Identify which cell holds the provided text, then report its (x, y) central coordinate. 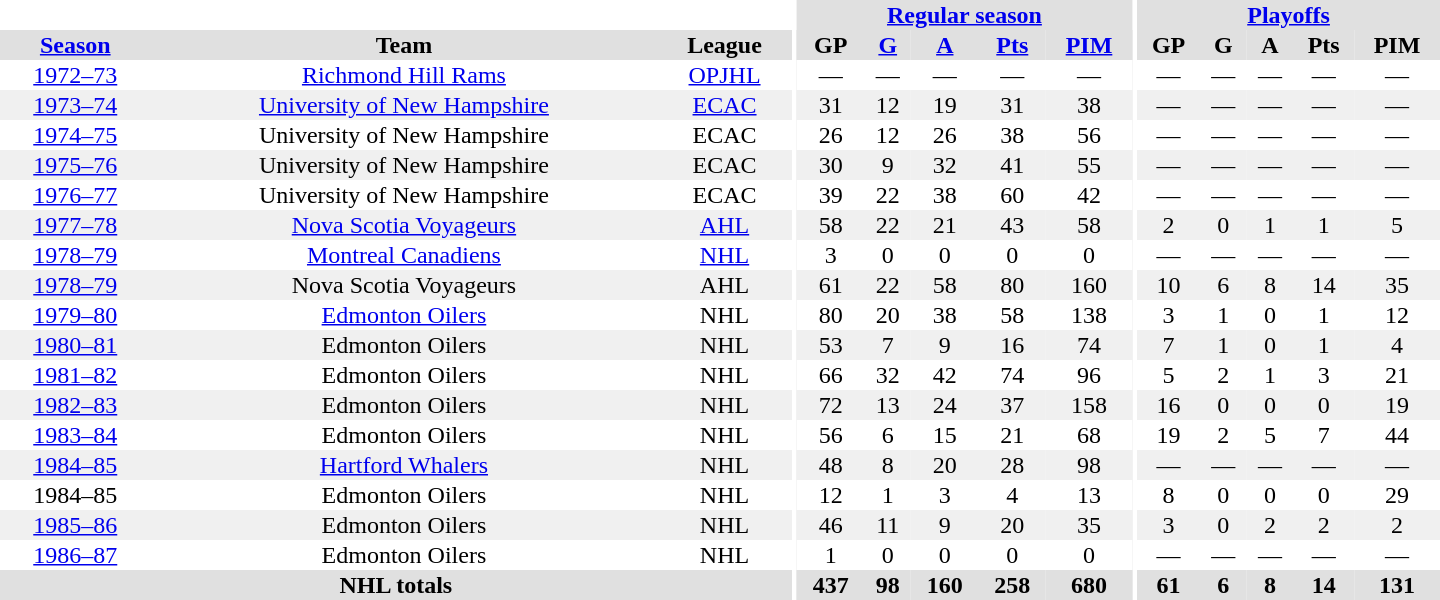
1976–77 (76, 195)
29 (1397, 495)
46 (830, 525)
41 (1012, 165)
OPJHL (724, 75)
Season (76, 45)
League (724, 45)
30 (830, 165)
72 (830, 405)
37 (1012, 405)
Montreal Canadiens (404, 255)
55 (1089, 165)
1981–82 (76, 375)
258 (1012, 585)
68 (1089, 435)
60 (1012, 195)
11 (888, 525)
Team (404, 45)
24 (944, 405)
Richmond Hill Rams (404, 75)
Playoffs (1288, 15)
1983–84 (76, 435)
96 (1089, 375)
39 (830, 195)
66 (830, 375)
1973–74 (76, 105)
1980–81 (76, 345)
15 (944, 435)
10 (1168, 285)
1977–78 (76, 225)
1972–73 (76, 75)
1979–80 (76, 315)
158 (1089, 405)
48 (830, 465)
437 (830, 585)
1975–76 (76, 165)
138 (1089, 315)
1974–75 (76, 135)
680 (1089, 585)
NHL totals (396, 585)
44 (1397, 435)
1986–87 (76, 555)
43 (1012, 225)
1985–86 (76, 525)
53 (830, 345)
Hartford Whalers (404, 465)
Regular season (964, 15)
131 (1397, 585)
1982–83 (76, 405)
28 (1012, 465)
